Extract the (X, Y) coordinate from the center of the cell holding the provided text.  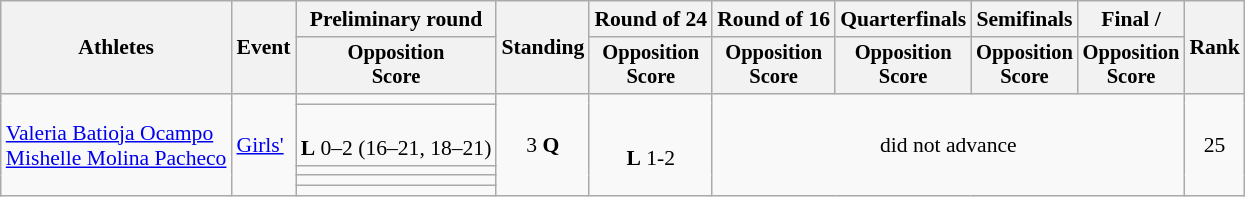
Round of 24 (650, 19)
Standing (542, 48)
L 1-2 (650, 145)
Rank (1214, 48)
Round of 16 (774, 19)
Valeria Batioja OcampoMishelle Molina Pacheco (116, 145)
Event (263, 48)
Athletes (116, 48)
Final / (1132, 19)
L 0–2 (16–21, 18–21) (396, 136)
Preliminary round (396, 19)
25 (1214, 145)
did not advance (948, 145)
Semifinals (1024, 19)
3 Q (542, 145)
Girls' (263, 145)
Quarterfinals (903, 19)
